Locate the cell with the specified text and output its (X, Y) center coordinate. 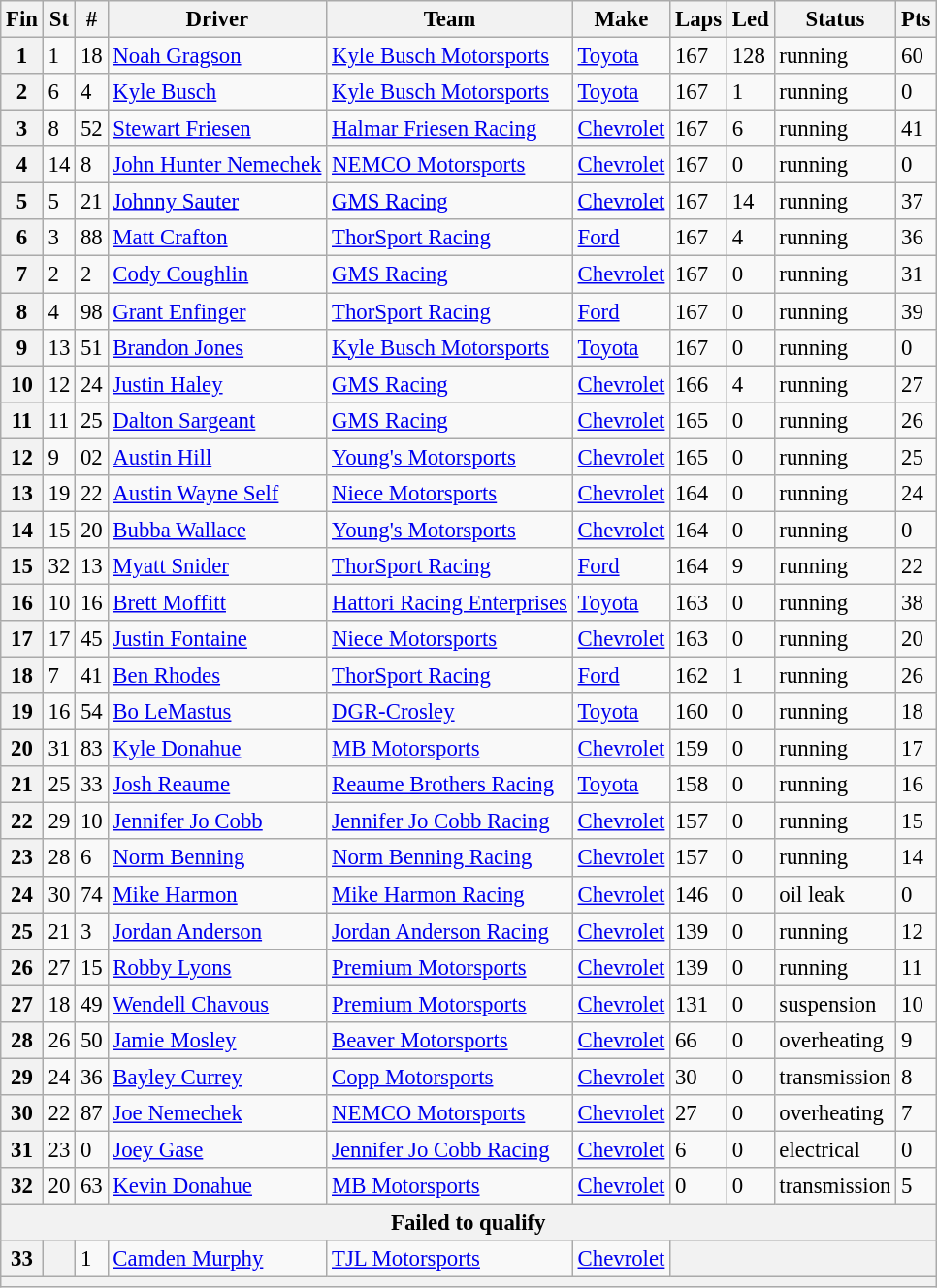
Justin Fontaine (217, 639)
Mike Harmon Racing (450, 894)
Hattori Racing Enterprises (450, 602)
Reaume Brothers Racing (450, 785)
Camden Murphy (217, 1259)
Led (751, 19)
60 (916, 56)
83 (91, 749)
Team (450, 19)
146 (698, 894)
52 (91, 129)
63 (91, 1186)
Cody Coughlin (217, 274)
Jamie Mosley (217, 1041)
Joe Nemechek (217, 1113)
Laps (698, 19)
131 (698, 1004)
Brett Moffitt (217, 602)
98 (91, 311)
88 (91, 238)
159 (698, 749)
Kyle Busch (217, 92)
St (58, 19)
39 (916, 311)
Failed to qualify (468, 1223)
DGR-Crosley (450, 712)
162 (698, 676)
Matt Crafton (217, 238)
Jordan Anderson (217, 931)
Josh Reaume (217, 785)
Bayley Currey (217, 1077)
02 (91, 457)
Mike Harmon (217, 894)
Noah Gragson (217, 56)
37 (916, 202)
74 (91, 894)
Jordan Anderson Racing (450, 931)
50 (91, 1041)
# (91, 19)
Kyle Donahue (217, 749)
Halmar Friesen Racing (450, 129)
51 (91, 347)
Driver (217, 19)
158 (698, 785)
Grant Enfinger (217, 311)
TJL Motorsports (450, 1259)
oil leak (835, 894)
45 (91, 639)
160 (698, 712)
Fin (22, 19)
Myatt Snider (217, 566)
Bo LeMastus (217, 712)
Austin Wayne Self (217, 494)
Make (621, 19)
128 (751, 56)
Justin Haley (217, 384)
87 (91, 1113)
Beaver Motorsports (450, 1041)
Pts (916, 19)
166 (698, 384)
Norm Benning (217, 858)
Status (835, 19)
Jennifer Jo Cobb (217, 821)
suspension (835, 1004)
Dalton Sargeant (217, 420)
Joey Gase (217, 1149)
Ben Rhodes (217, 676)
38 (916, 602)
Austin Hill (217, 457)
Norm Benning Racing (450, 858)
electrical (835, 1149)
Robby Lyons (217, 967)
Wendell Chavous (217, 1004)
Johnny Sauter (217, 202)
John Hunter Nemechek (217, 165)
Stewart Friesen (217, 129)
Copp Motorsports (450, 1077)
Kevin Donahue (217, 1186)
54 (91, 712)
Bubba Wallace (217, 530)
66 (698, 1041)
49 (91, 1004)
Brandon Jones (217, 347)
